Provide the [x, y] coordinate of the cell's center where the given text is located.  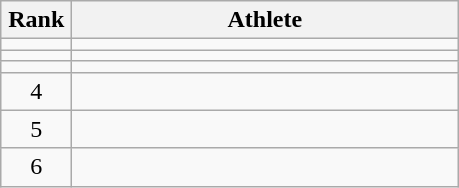
6 [36, 167]
Athlete [265, 20]
5 [36, 129]
4 [36, 91]
Rank [36, 20]
